Search for the cell housing the specified text and yield its (x, y) center coordinate. 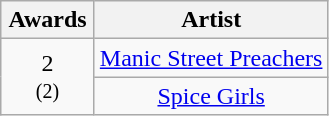
2(2) (48, 77)
Awards (48, 20)
Spice Girls (211, 96)
Manic Street Preachers (211, 58)
Artist (211, 20)
